From the cell containing the given text, extract its center point as (X, Y) coordinate. 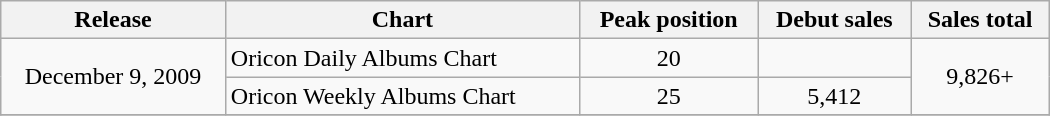
25 (668, 96)
5,412 (834, 96)
20 (668, 58)
Chart (402, 20)
Oricon Daily Albums Chart (402, 58)
9,826+ (980, 77)
Oricon Weekly Albums Chart (402, 96)
Release (114, 20)
Debut sales (834, 20)
Sales total (980, 20)
Peak position (668, 20)
December 9, 2009 (114, 77)
